Detect which cell encompasses the target text, then output its [x, y] center coordinate. 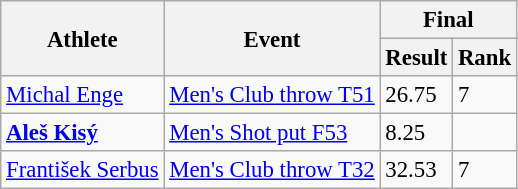
Result [416, 58]
8.25 [416, 133]
Men's Club throw T51 [272, 95]
Athlete [82, 38]
Men's Shot put F53 [272, 133]
26.75 [416, 95]
Aleš Kisý [82, 133]
32.53 [416, 170]
Event [272, 38]
Michal Enge [82, 95]
Men's Club throw T32 [272, 170]
Final [448, 20]
František Serbus [82, 170]
Rank [485, 58]
